Find where the given text appears and provide that cell's center as [X, Y] coordinate. 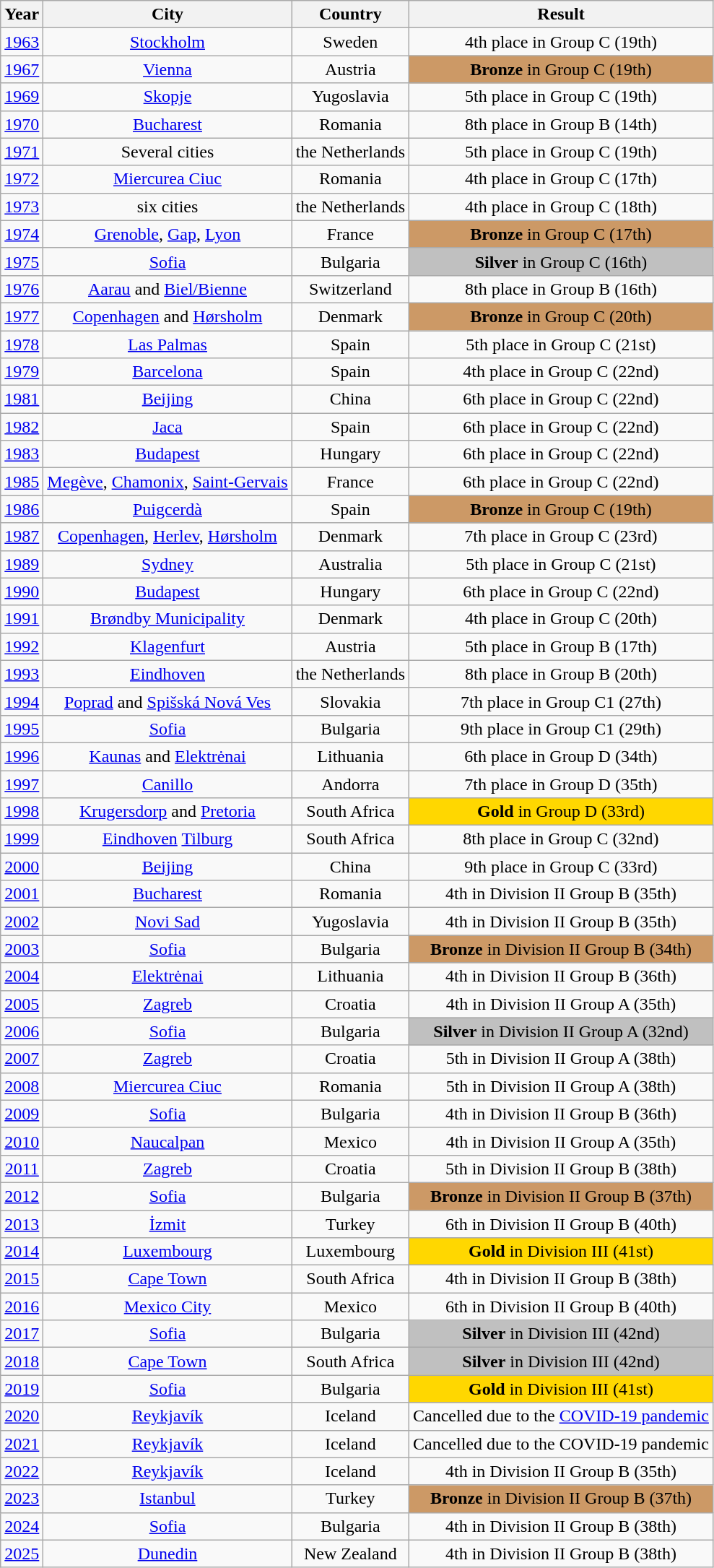
Naucalpan [167, 1141]
Grenoble, Gap, Lyon [167, 234]
5th place in Group B (17th) [562, 646]
2012 [22, 1196]
8th place in Group B (14th) [562, 124]
2006 [22, 1031]
4th place in Group C (18th) [562, 207]
1983 [22, 454]
7th place in Group D (35th) [562, 784]
4th place in Group C (22nd) [562, 372]
1977 [22, 316]
Canillo [167, 784]
2013 [22, 1224]
4th place in Group C (20th) [562, 619]
Novi Sad [167, 922]
9th place in Group C1 (29th) [562, 729]
Bronze in Division II Group B (34th) [562, 949]
4th place in Group C (19th) [562, 42]
1978 [22, 345]
Gold in Group D (33rd) [562, 812]
2010 [22, 1141]
2024 [22, 1526]
2002 [22, 922]
Krugersdorp and Pretoria [167, 812]
1994 [22, 701]
Sweden [350, 42]
1972 [22, 179]
Bronze in Group C (17th) [562, 234]
six cities [167, 207]
Puigcerdà [167, 509]
1985 [22, 482]
2025 [22, 1554]
Andorra [350, 784]
5th in Division II Group B (38th) [562, 1169]
1992 [22, 646]
Dunedin [167, 1554]
Several cities [167, 152]
8th place in Group B (16th) [562, 289]
1993 [22, 674]
2004 [22, 976]
4th place in Group C (17th) [562, 179]
2022 [22, 1471]
2023 [22, 1499]
1981 [22, 399]
2001 [22, 894]
Australia [350, 564]
1976 [22, 289]
1975 [22, 261]
Eindhoven Tilburg [167, 839]
Result [562, 14]
Silver in Division II Group A (32nd) [562, 1031]
1963 [22, 42]
Elektrėnai [167, 976]
1973 [22, 207]
Silver in Group C (16th) [562, 261]
1998 [22, 812]
2021 [22, 1444]
2000 [22, 867]
Las Palmas [167, 345]
2016 [22, 1307]
9th place in Group C (33rd) [562, 867]
1995 [22, 729]
2011 [22, 1169]
Vienna [167, 69]
1987 [22, 537]
2014 [22, 1252]
Poprad and Spišská Nová Ves [167, 701]
2005 [22, 1004]
2009 [22, 1114]
1969 [22, 97]
8th place in Group B (20th) [562, 674]
2007 [22, 1059]
Stockholm [167, 42]
Eindhoven [167, 674]
1989 [22, 564]
2015 [22, 1279]
1999 [22, 839]
1997 [22, 784]
Sydney [167, 564]
2008 [22, 1086]
Jaca [167, 427]
2020 [22, 1416]
2003 [22, 949]
İzmit [167, 1224]
Brøndby Municipality [167, 619]
Country [350, 14]
1974 [22, 234]
7th place in Group C (23rd) [562, 537]
7th place in Group C1 (27th) [562, 701]
Slovakia [350, 701]
1979 [22, 372]
2017 [22, 1334]
Istanbul [167, 1499]
1970 [22, 124]
Kaunas and Elektrėnai [167, 756]
Aarau and Biel/Bienne [167, 289]
1990 [22, 592]
City [167, 14]
1982 [22, 427]
1996 [22, 756]
Megève, Chamonix, Saint-Gervais [167, 482]
Year [22, 14]
6th place in Group D (34th) [562, 756]
8th place in Group C (32nd) [562, 839]
2018 [22, 1361]
1967 [22, 69]
Copenhagen, Herlev, Hørsholm [167, 537]
1971 [22, 152]
Copenhagen and Hørsholm [167, 316]
Bronze in Group C (20th) [562, 316]
Barcelona [167, 372]
Skopje [167, 97]
Switzerland [350, 289]
Mexico City [167, 1307]
Klagenfurt [167, 646]
2019 [22, 1389]
1991 [22, 619]
New Zealand [350, 1554]
1986 [22, 509]
